From the cell containing the given text, extract its center point as [x, y] coordinate. 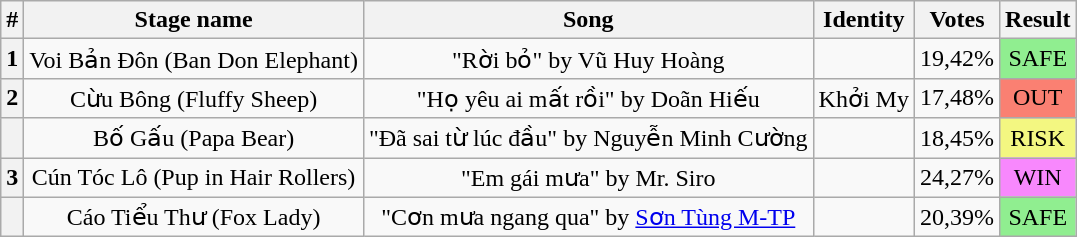
19,42% [956, 59]
17,48% [956, 98]
3 [12, 178]
24,27% [956, 178]
Voi Bản Đôn (Ban Don Elephant) [194, 59]
Votes [956, 20]
Song [588, 20]
"Đã sai từ lúc đầu" by Nguyễn Minh Cường [588, 138]
"Rời bỏ" by Vũ Huy Hoàng [588, 59]
Cáo Tiểu Thư (Fox Lady) [194, 217]
"Họ yêu ai mất rồi" by Doãn Hiếu [588, 98]
2 [12, 98]
"Cơn mưa ngang qua" by Sơn Tùng M-TP [588, 217]
1 [12, 59]
Cừu Bông (Fluffy Sheep) [194, 98]
# [12, 20]
Result [1038, 20]
OUT [1038, 98]
18,45% [956, 138]
RISK [1038, 138]
WIN [1038, 178]
20,39% [956, 217]
Stage name [194, 20]
Bố Gấu (Papa Bear) [194, 138]
"Em gái mưa" by Mr. Siro [588, 178]
Cún Tóc Lô (Pup in Hair Rollers) [194, 178]
Khởi My [864, 98]
Identity [864, 20]
